Search for the cell housing the specified text and yield its (x, y) center coordinate. 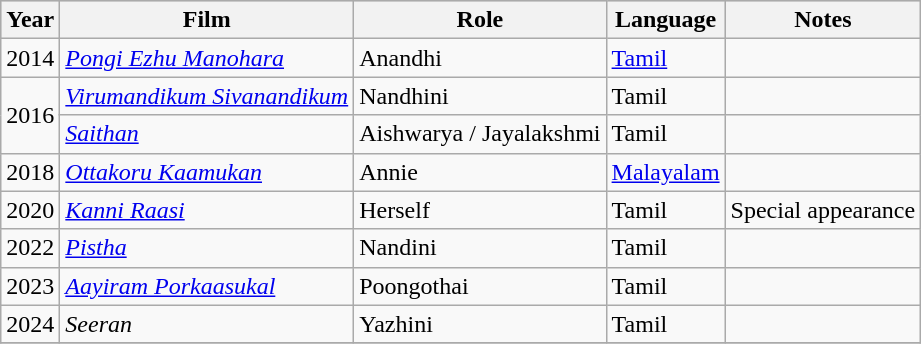
Anandhi (480, 58)
2018 (30, 172)
Saithan (207, 134)
Year (30, 20)
Kanni Raasi (207, 210)
Pistha (207, 248)
Special appearance (823, 210)
2014 (30, 58)
2024 (30, 324)
Aayiram Porkaasukal (207, 286)
2020 (30, 210)
Seeran (207, 324)
Role (480, 20)
Virumandikum Sivanandikum (207, 96)
Herself (480, 210)
Ottakoru Kaamukan (207, 172)
Film (207, 20)
Notes (823, 20)
Malayalam (666, 172)
Language (666, 20)
Annie (480, 172)
Aishwarya / Jayalakshmi (480, 134)
2023 (30, 286)
Pongi Ezhu Manohara (207, 58)
Yazhini (480, 324)
2022 (30, 248)
Nandhini (480, 96)
2016 (30, 115)
Nandini (480, 248)
Poongothai (480, 286)
